Extract the (x, y) coordinate from the center of the cell holding the provided text.  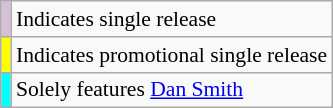
Solely features Dan Smith (172, 90)
Indicates promotional single release (172, 55)
Indicates single release (172, 19)
